Provide the (x, y) coordinate of the cell's center where the given text is located.  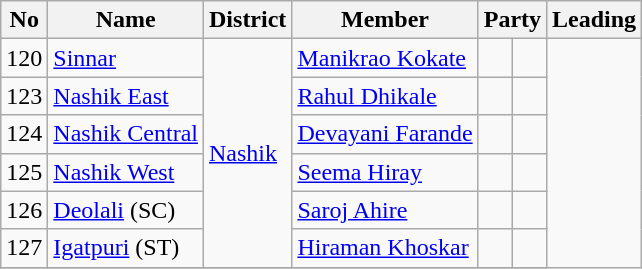
126 (24, 210)
Igatpuri (ST) (126, 248)
District (248, 20)
124 (24, 134)
Nashik West (126, 172)
Devayani Farande (385, 134)
123 (24, 96)
Sinnar (126, 58)
125 (24, 172)
120 (24, 58)
Nashik East (126, 96)
No (24, 20)
Rahul Dhikale (385, 96)
Leading (594, 20)
Party (512, 20)
Manikrao Kokate (385, 58)
Deolali (SC) (126, 210)
Member (385, 20)
Nashik (248, 153)
Hiraman Khoskar (385, 248)
Saroj Ahire (385, 210)
Name (126, 20)
Nashik Central (126, 134)
Seema Hiray (385, 172)
127 (24, 248)
